Capture the cell that displays the provided text and extract its [x, y] central coordinate. 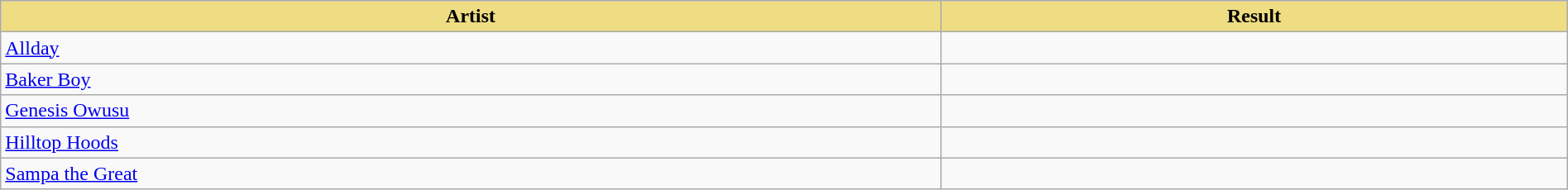
Baker Boy [471, 79]
Result [1254, 17]
Artist [471, 17]
Genesis Owusu [471, 111]
Sampa the Great [471, 173]
Hilltop Hoods [471, 142]
Allday [471, 48]
